Output the [x, y] coordinate of the center of the cell containing the given text.  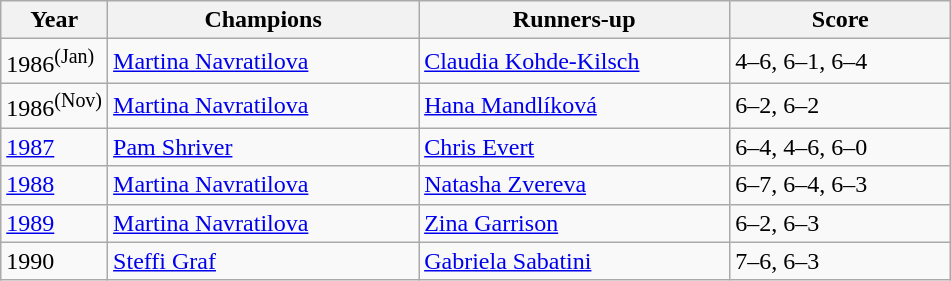
Gabriela Sabatini [574, 261]
Natasha Zvereva [574, 185]
1989 [54, 223]
Score [840, 20]
6–2, 6–2 [840, 106]
Zina Garrison [574, 223]
6–7, 6–4, 6–3 [840, 185]
Chris Evert [574, 147]
Runners-up [574, 20]
Champions [264, 20]
1990 [54, 261]
1988 [54, 185]
6–4, 4–6, 6–0 [840, 147]
1986(Nov) [54, 106]
Claudia Kohde-Kilsch [574, 62]
1986(Jan) [54, 62]
Hana Mandlíková [574, 106]
6–2, 6–3 [840, 223]
Pam Shriver [264, 147]
Year [54, 20]
4–6, 6–1, 6–4 [840, 62]
1987 [54, 147]
Steffi Graf [264, 261]
7–6, 6–3 [840, 261]
